Capture the cell that displays the provided text and extract its [x, y] central coordinate. 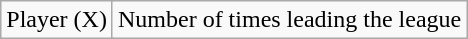
Number of times leading the league [289, 20]
Player (X) [57, 20]
